Detect which cell encompasses the target text, then output its [x, y] center coordinate. 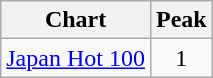
1 [181, 58]
Chart [76, 20]
Peak [181, 20]
Japan Hot 100 [76, 58]
